Output the (x, y) coordinate of the center of the cell containing the given text.  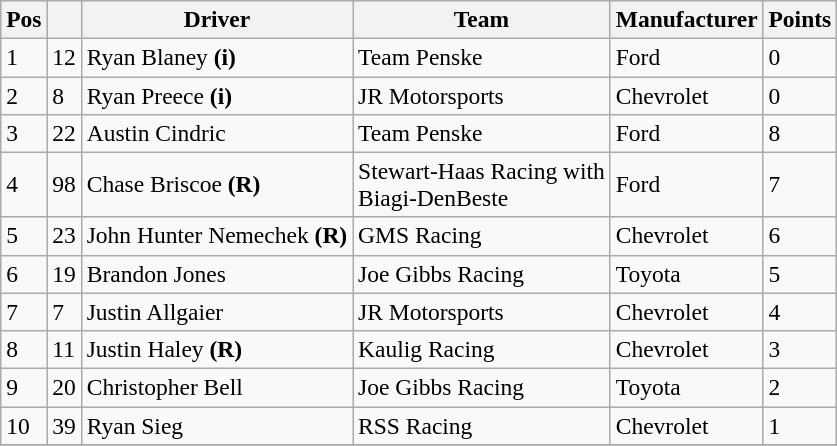
12 (64, 57)
Brandon Jones (216, 274)
23 (64, 236)
19 (64, 274)
Ryan Preece (i) (216, 95)
Team (482, 19)
Austin Cindric (216, 133)
Pos (24, 19)
Manufacturer (686, 19)
20 (64, 387)
Driver (216, 19)
RSS Racing (482, 425)
John Hunter Nemechek (R) (216, 236)
22 (64, 133)
39 (64, 425)
Kaulig Racing (482, 349)
Ryan Sieg (216, 425)
Justin Allgaier (216, 312)
10 (24, 425)
GMS Racing (482, 236)
9 (24, 387)
Points (800, 19)
Stewart-Haas Racing withBiagi-DenBeste (482, 184)
Chase Briscoe (R) (216, 184)
Ryan Blaney (i) (216, 57)
Christopher Bell (216, 387)
98 (64, 184)
Justin Haley (R) (216, 349)
11 (64, 349)
